Search for the cell housing the specified text and yield its (x, y) center coordinate. 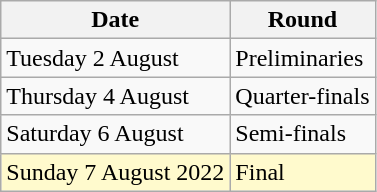
Saturday 6 August (116, 134)
Semi-finals (302, 134)
Preliminaries (302, 58)
Final (302, 172)
Round (302, 20)
Thursday 4 August (116, 96)
Sunday 7 August 2022 (116, 172)
Quarter-finals (302, 96)
Date (116, 20)
Tuesday 2 August (116, 58)
